Determine the [x, y] coordinate at the center of the cell enclosing the given text.  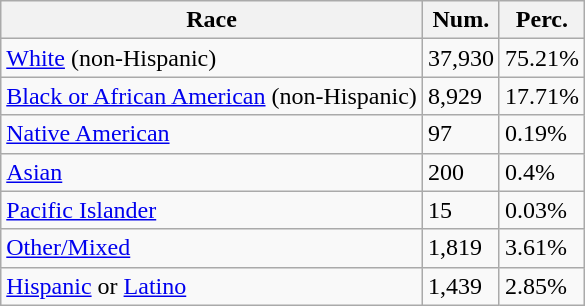
97 [460, 134]
0.03% [542, 210]
17.71% [542, 96]
Black or African American (non-Hispanic) [212, 96]
75.21% [542, 58]
200 [460, 172]
Asian [212, 172]
Native American [212, 134]
Other/Mixed [212, 248]
2.85% [542, 286]
37,930 [460, 58]
Hispanic or Latino [212, 286]
1,819 [460, 248]
8,929 [460, 96]
Perc. [542, 20]
Pacific Islander [212, 210]
0.4% [542, 172]
Num. [460, 20]
White (non-Hispanic) [212, 58]
0.19% [542, 134]
1,439 [460, 286]
15 [460, 210]
3.61% [542, 248]
Race [212, 20]
